Find where the given text appears and provide that cell's center as (X, Y) coordinate. 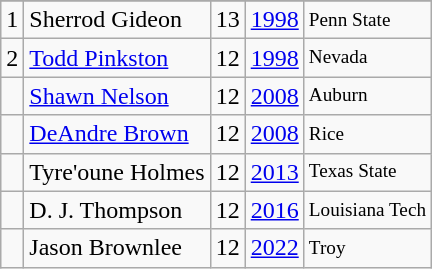
Todd Pinkston (117, 58)
Sherrod Gideon (117, 20)
Penn State (367, 20)
1 (12, 20)
Jason Brownlee (117, 248)
Rice (367, 134)
DeAndre Brown (117, 134)
Shawn Nelson (117, 96)
Texas State (367, 172)
Nevada (367, 58)
D. J. Thompson (117, 210)
Auburn (367, 96)
Tyre'oune Holmes (117, 172)
2022 (274, 248)
2 (12, 58)
2013 (274, 172)
2016 (274, 210)
13 (228, 20)
Louisiana Tech (367, 210)
Troy (367, 248)
